Extract the [X, Y] coordinate from the center of the cell holding the provided text.  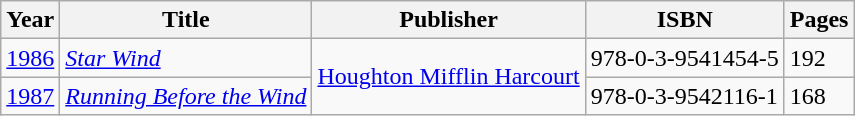
168 [819, 96]
192 [819, 58]
978-0-3-9542116-1 [684, 96]
ISBN [684, 20]
1987 [30, 96]
Star Wind [186, 58]
Houghton Mifflin Harcourt [448, 77]
1986 [30, 58]
Title [186, 20]
Year [30, 20]
Running Before the Wind [186, 96]
Pages [819, 20]
978-0-3-9541454-5 [684, 58]
Publisher [448, 20]
